Identify which cell holds the provided text, then report its (X, Y) central coordinate. 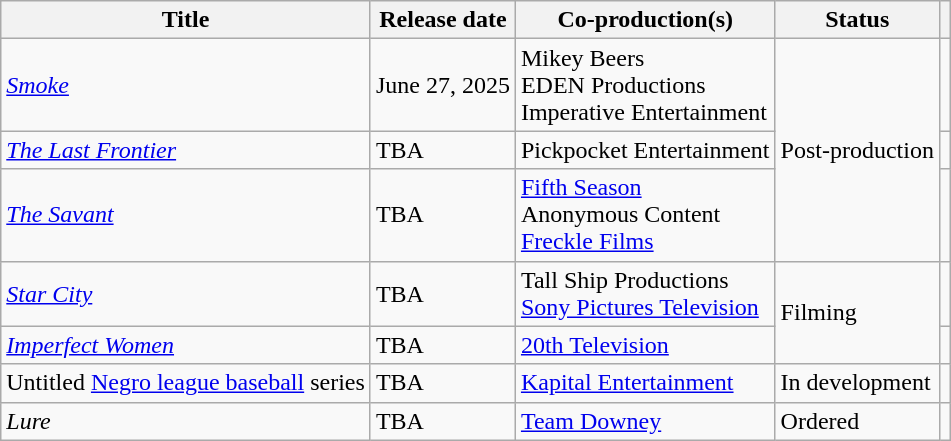
Team Downey (645, 421)
Lure (186, 421)
Fifth SeasonAnonymous ContentFreckle Films (645, 215)
The Last Frontier (186, 150)
Status (857, 20)
Kapital Entertainment (645, 383)
Release date (442, 20)
Tall Ship ProductionsSony Pictures Television (645, 294)
Star City (186, 294)
Post-production (857, 150)
Mikey BeersEDEN ProductionsImperative Entertainment (645, 85)
In development (857, 383)
Ordered (857, 421)
Imperfect Women (186, 345)
Filming (857, 312)
Smoke (186, 85)
The Savant (186, 215)
June 27, 2025 (442, 85)
Co-production(s) (645, 20)
Title (186, 20)
Pickpocket Entertainment (645, 150)
Untitled Negro league baseball series (186, 383)
20th Television (645, 345)
